Capture the cell that displays the provided text and extract its (x, y) central coordinate. 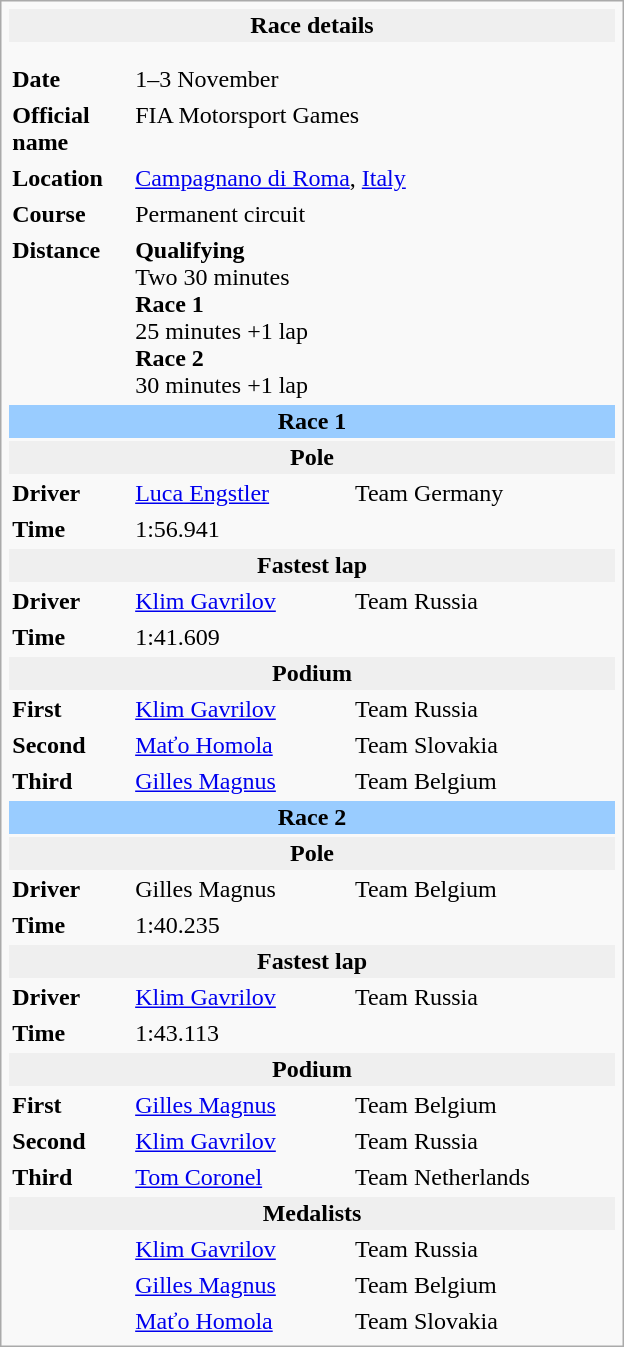
Team Netherlands (484, 1178)
FIA Motorsport Games (374, 129)
Permanent circuit (374, 214)
Distance (69, 318)
1–3 November (240, 80)
Luca Engstler (240, 494)
Team Germany (484, 494)
Race 1 (312, 422)
Qualifying Two 30 minutesRace 125 minutes +1 lapRace 230 minutes +1 lap (374, 318)
Location (69, 178)
1:41.609 (374, 638)
Medalists (312, 1214)
1:40.235 (374, 926)
Official name (69, 129)
Tom Coronel (240, 1178)
Race details (312, 26)
Course (69, 214)
Campagnano di Roma, Italy (374, 178)
1:43.113 (374, 1034)
1:56.941 (374, 530)
Date (69, 80)
Race 2 (312, 818)
